Pinpoint the cell where the given text exists, returning its [X, Y] midpoint coordinate. 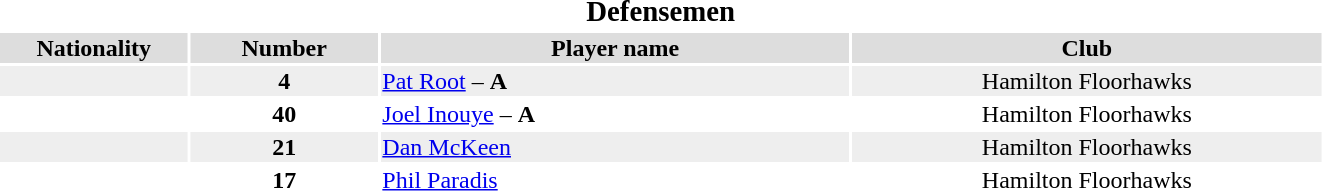
Pat Root – A [616, 81]
Player name [616, 48]
Joel Inouye – A [616, 114]
Nationality [94, 48]
Club [1086, 48]
21 [284, 147]
Number [284, 48]
40 [284, 114]
Phil Paradis [616, 180]
17 [284, 180]
4 [284, 81]
Dan McKeen [616, 147]
